Extract the (x, y) coordinate from the center of the cell holding the provided text.  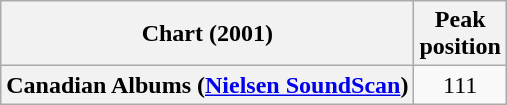
Chart (2001) (208, 34)
Peakposition (460, 34)
Canadian Albums (Nielsen SoundScan) (208, 85)
111 (460, 85)
